Scan for the cell matching the given text and deliver its [x, y] coordinate at center. 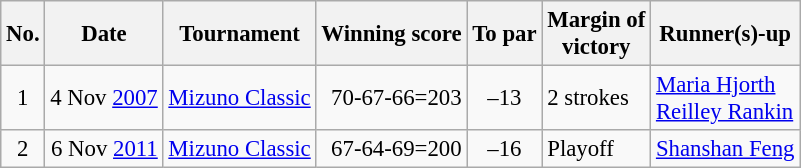
–16 [504, 149]
Shanshan Feng [726, 149]
Runner(s)-up [726, 34]
Maria Hjorth Reilley Rankin [726, 98]
Margin ofvictory [596, 34]
Date [104, 34]
Playoff [596, 149]
2 [23, 149]
6 Nov 2011 [104, 149]
To par [504, 34]
–13 [504, 98]
Winning score [392, 34]
4 Nov 2007 [104, 98]
1 [23, 98]
2 strokes [596, 98]
70-67-66=203 [392, 98]
67-64-69=200 [392, 149]
No. [23, 34]
Tournament [240, 34]
